Return the (x, y) coordinate for the center point of the cell that contains the specified text.  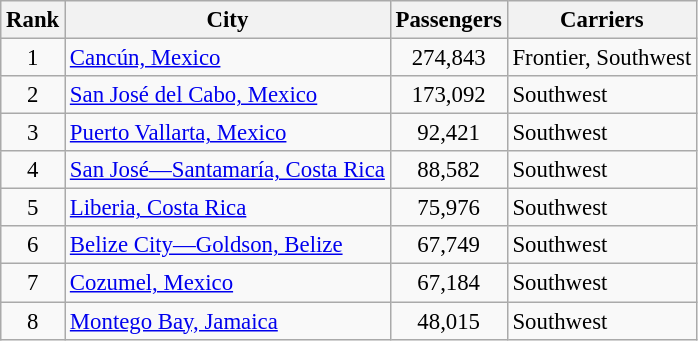
8 (33, 321)
Montego Bay, Jamaica (228, 321)
6 (33, 245)
173,092 (448, 95)
48,015 (448, 321)
Puerto Vallarta, Mexico (228, 133)
3 (33, 133)
67,749 (448, 245)
88,582 (448, 170)
1 (33, 58)
San José del Cabo, Mexico (228, 95)
5 (33, 208)
Passengers (448, 20)
75,976 (448, 208)
Rank (33, 20)
274,843 (448, 58)
Belize City—Goldson, Belize (228, 245)
City (228, 20)
4 (33, 170)
Frontier, Southwest (602, 58)
Cozumel, Mexico (228, 283)
92,421 (448, 133)
Liberia, Costa Rica (228, 208)
Carriers (602, 20)
San José—Santamaría, Costa Rica (228, 170)
Cancún, Mexico (228, 58)
7 (33, 283)
2 (33, 95)
67,184 (448, 283)
